Pinpoint the cell where the given text exists, returning its [X, Y] midpoint coordinate. 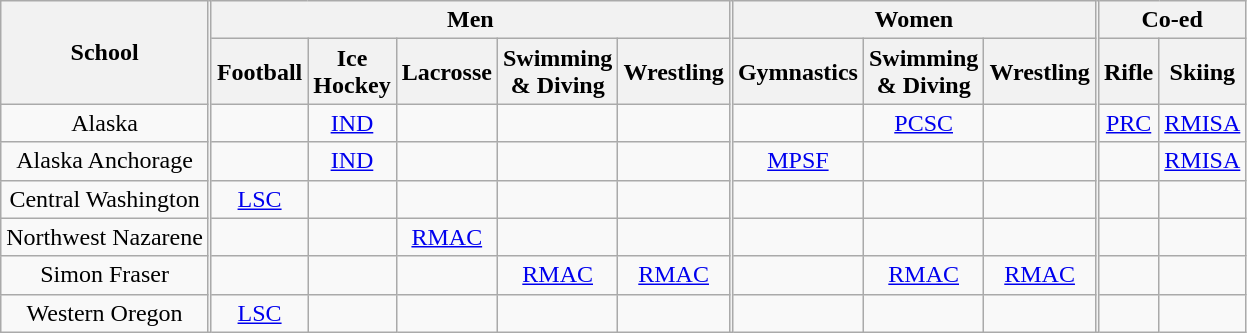
Women [914, 20]
Men [470, 20]
Alaska [105, 123]
Alaska Anchorage [105, 161]
School [105, 52]
Skiing [1202, 72]
MPSF [798, 161]
Central Washington [105, 199]
PRC [1128, 123]
Northwest Nazarene [105, 237]
Gymnastics [798, 72]
Co-ed [1172, 20]
Lacrosse [446, 72]
PCSC [923, 123]
Football [259, 72]
Western Oregon [105, 313]
Rifle [1128, 72]
Simon Fraser [105, 275]
IceHockey [352, 72]
